Search for the cell housing the specified text and yield its (x, y) center coordinate. 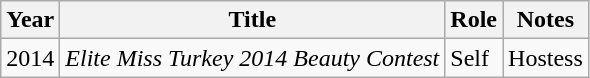
Self (474, 58)
Role (474, 20)
Title (252, 20)
Notes (546, 20)
Year (30, 20)
2014 (30, 58)
Hostess (546, 58)
Elite Miss Turkey 2014 Beauty Contest (252, 58)
